For the text-containing cell, return its midpoint in (X, Y) coordinate format. 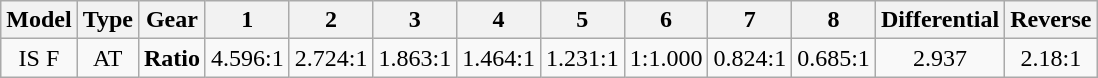
7 (750, 20)
1.863:1 (415, 58)
6 (666, 20)
5 (582, 20)
Model (39, 20)
4 (499, 20)
1.464:1 (499, 58)
1 (247, 20)
Gear (172, 20)
1:1.000 (666, 58)
2.724:1 (331, 58)
2 (331, 20)
AT (108, 58)
4.596:1 (247, 58)
8 (834, 20)
Differential (940, 20)
2.18:1 (1051, 58)
0.685:1 (834, 58)
2.937 (940, 58)
Ratio (172, 58)
3 (415, 20)
Reverse (1051, 20)
1.231:1 (582, 58)
IS F (39, 58)
0.824:1 (750, 58)
Type (108, 20)
